For the text-containing cell, return its midpoint in [x, y] coordinate format. 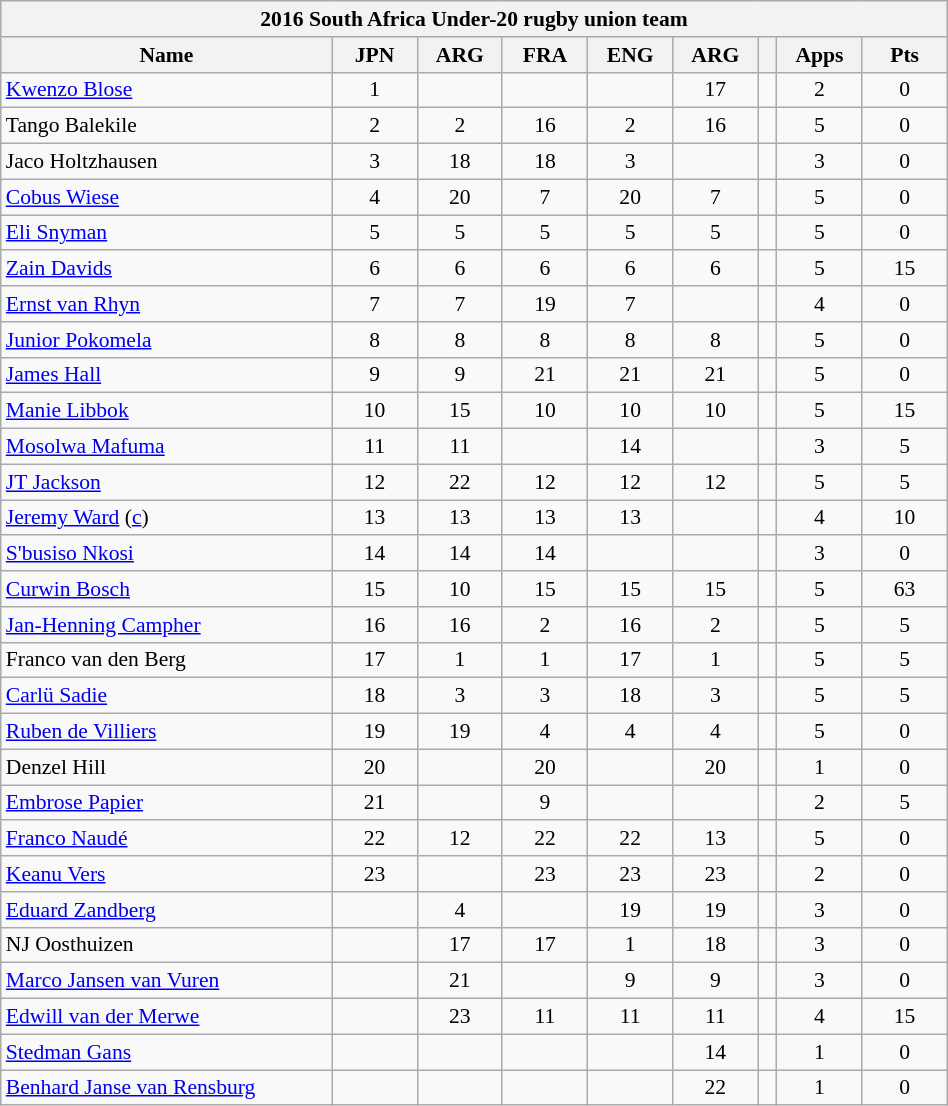
Junior Pokomela [166, 340]
Eli Snyman [166, 233]
Jan-Henning Campher [166, 625]
Marco Jansen van Vuren [166, 981]
Denzel Hill [166, 767]
Eduard Zandberg [166, 910]
Jeremy Ward (c) [166, 518]
Ernst van Rhyn [166, 304]
Zain Davids [166, 269]
FRA [544, 55]
ENG [630, 55]
James Hall [166, 375]
Tango Balekile [166, 126]
Embrose Papier [166, 803]
Pts [904, 55]
Carlü Sadie [166, 696]
Stedman Gans [166, 1052]
Franco Naudé [166, 839]
Curwin Bosch [166, 589]
2016 South Africa Under-20 rugby union team [474, 19]
Name [166, 55]
Mosolwa Mafuma [166, 447]
Manie Libbok [166, 411]
Edwill van der Merwe [166, 1017]
JPN [374, 55]
Kwenzo Blose [166, 90]
NJ Oosthuizen [166, 945]
JT Jackson [166, 482]
Jaco Holtzhausen [166, 162]
Keanu Vers [166, 874]
Cobus Wiese [166, 197]
Benhard Janse van Rensburg [166, 1088]
Franco van den Berg [166, 660]
Apps [820, 55]
63 [904, 589]
Ruben de Villiers [166, 732]
S'busiso Nkosi [166, 554]
